Search for the cell housing the specified text and yield its [x, y] center coordinate. 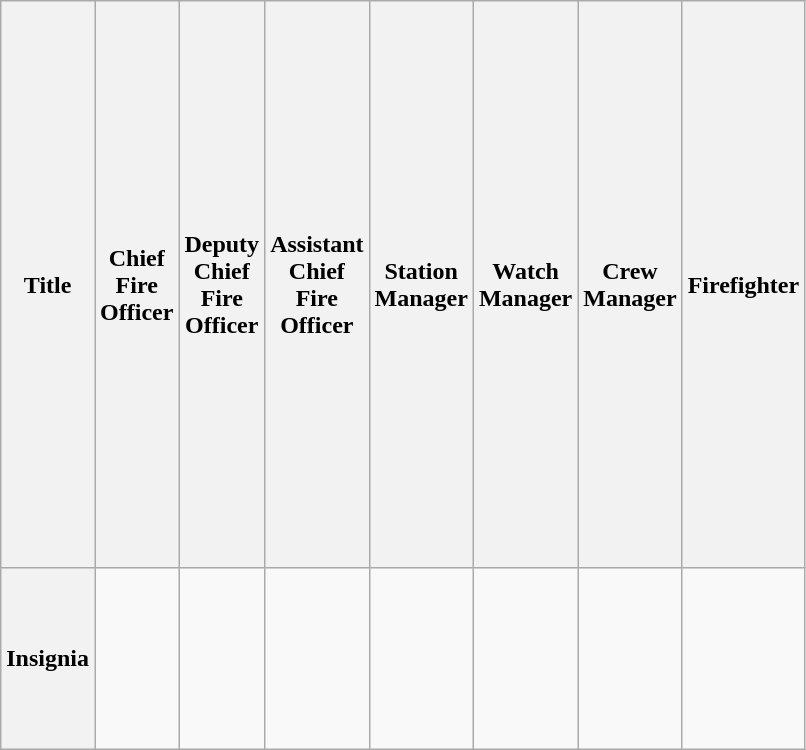
Crew Manager [630, 284]
Firefighter [744, 284]
Assistant Chief Fire Officer [317, 284]
Deputy Chief Fire Officer [222, 284]
Chief Fire Officer [137, 284]
Insignia [48, 658]
Station Manager [421, 284]
Watch Manager [525, 284]
Title [48, 284]
